Output the (X, Y) coordinate of the center of the cell containing the given text.  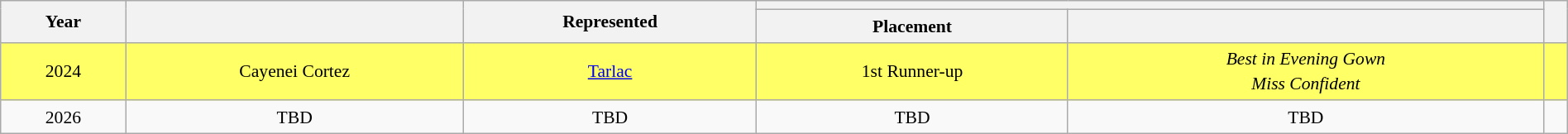
Year (63, 22)
2026 (63, 117)
Placement (912, 26)
Tarlac (610, 71)
1st Runner-up (912, 71)
2024 (63, 71)
Cayenei Cortez (294, 71)
Represented (610, 22)
Best in Evening GownMiss Confident (1305, 71)
